For the text-containing cell, return its midpoint in (X, Y) coordinate format. 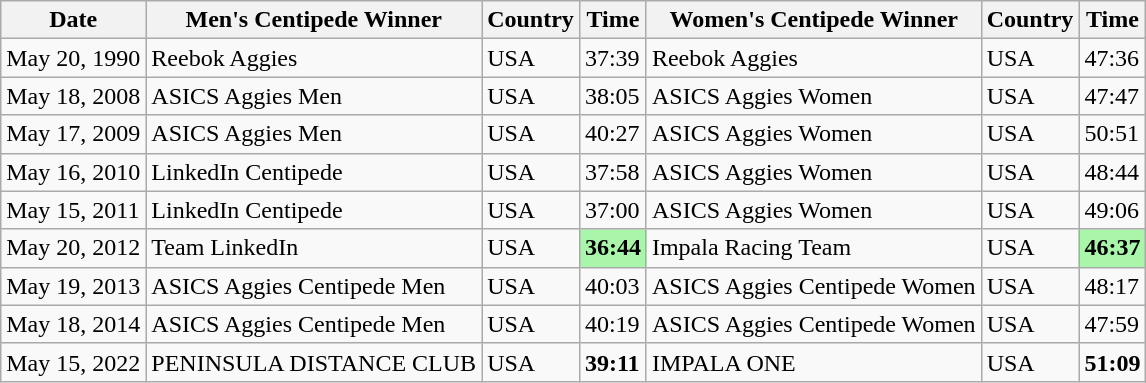
39:11 (612, 362)
Team LinkedIn (314, 248)
47:47 (1112, 96)
48:17 (1112, 286)
May 16, 2010 (74, 172)
May 15, 2011 (74, 210)
37:00 (612, 210)
51:09 (1112, 362)
IMPALA ONE (814, 362)
May 18, 2008 (74, 96)
May 17, 2009 (74, 134)
May 15, 2022 (74, 362)
37:39 (612, 58)
May 20, 1990 (74, 58)
40:19 (612, 324)
38:05 (612, 96)
47:59 (1112, 324)
46:37 (1112, 248)
37:58 (612, 172)
May 20, 2012 (74, 248)
Impala Racing Team (814, 248)
Date (74, 20)
49:06 (1112, 210)
May 19, 2013 (74, 286)
48:44 (1112, 172)
47:36 (1112, 58)
40:03 (612, 286)
Men's Centipede Winner (314, 20)
PENINSULA DISTANCE CLUB (314, 362)
36:44 (612, 248)
May 18, 2014 (74, 324)
Women's Centipede Winner (814, 20)
40:27 (612, 134)
50:51 (1112, 134)
